Return (X, Y) of the center of cell containing provided text 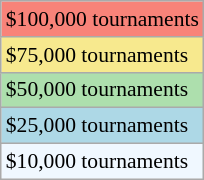
$50,000 tournaments (102, 90)
$75,000 tournaments (102, 55)
$100,000 tournaments (102, 19)
$25,000 tournaments (102, 126)
$10,000 tournaments (102, 162)
